Capture the cell that displays the provided text and extract its [x, y] central coordinate. 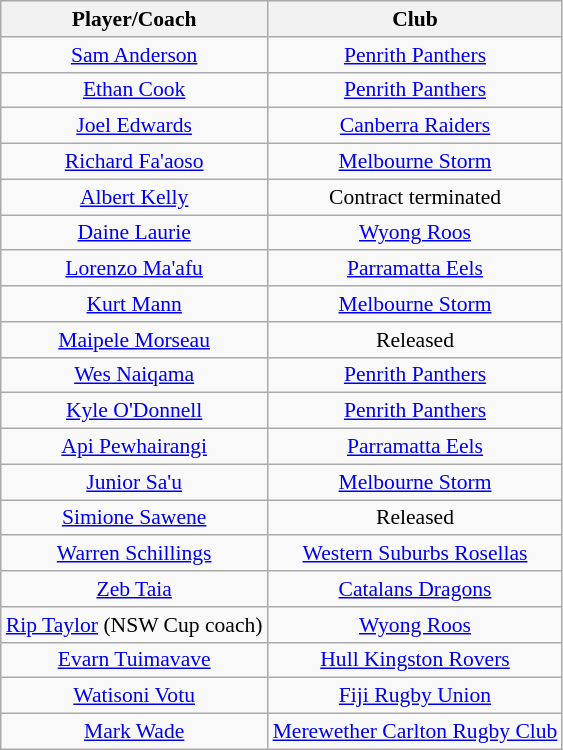
Rip Taylor (NSW Cup coach) [134, 625]
Canberra Raiders [416, 126]
Junior Sa'u [134, 482]
Ethan Cook [134, 90]
Simione Sawene [134, 518]
Wes Naiqama [134, 375]
Richard Fa'aoso [134, 162]
Kyle O'Donnell [134, 411]
Kurt Mann [134, 304]
Joel Edwards [134, 126]
Zeb Taia [134, 589]
Daine Laurie [134, 233]
Lorenzo Ma'afu [134, 269]
Evarn Tuimavave [134, 660]
Fiji Rugby Union [416, 696]
Api Pewhairangi [134, 447]
Merewether Carlton Rugby Club [416, 732]
Contract terminated [416, 197]
Player/Coach [134, 19]
Maipele Morseau [134, 340]
Mark Wade [134, 732]
Warren Schillings [134, 554]
Western Suburbs Rosellas [416, 554]
Albert Kelly [134, 197]
Hull Kingston Rovers [416, 660]
Club [416, 19]
Catalans Dragons [416, 589]
Sam Anderson [134, 55]
Watisoni Votu [134, 696]
